Find where the given text appears and provide that cell's center as [X, Y] coordinate. 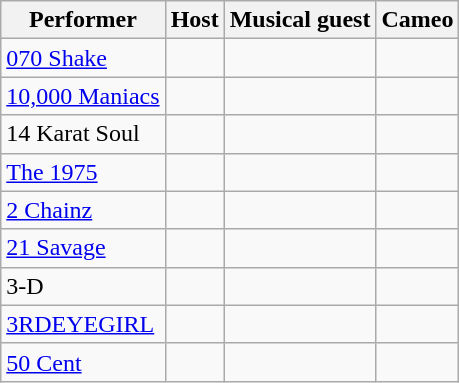
10,000 Maniacs [83, 96]
The 1975 [83, 172]
Performer [83, 20]
2 Chainz [83, 210]
3-D [83, 286]
14 Karat Soul [83, 134]
Musical guest [300, 20]
Cameo [418, 20]
50 Cent [83, 362]
3RDEYEGIRL [83, 324]
070 Shake [83, 58]
Host [194, 20]
21 Savage [83, 248]
